Output the (x, y) coordinate of the center of the cell containing the given text.  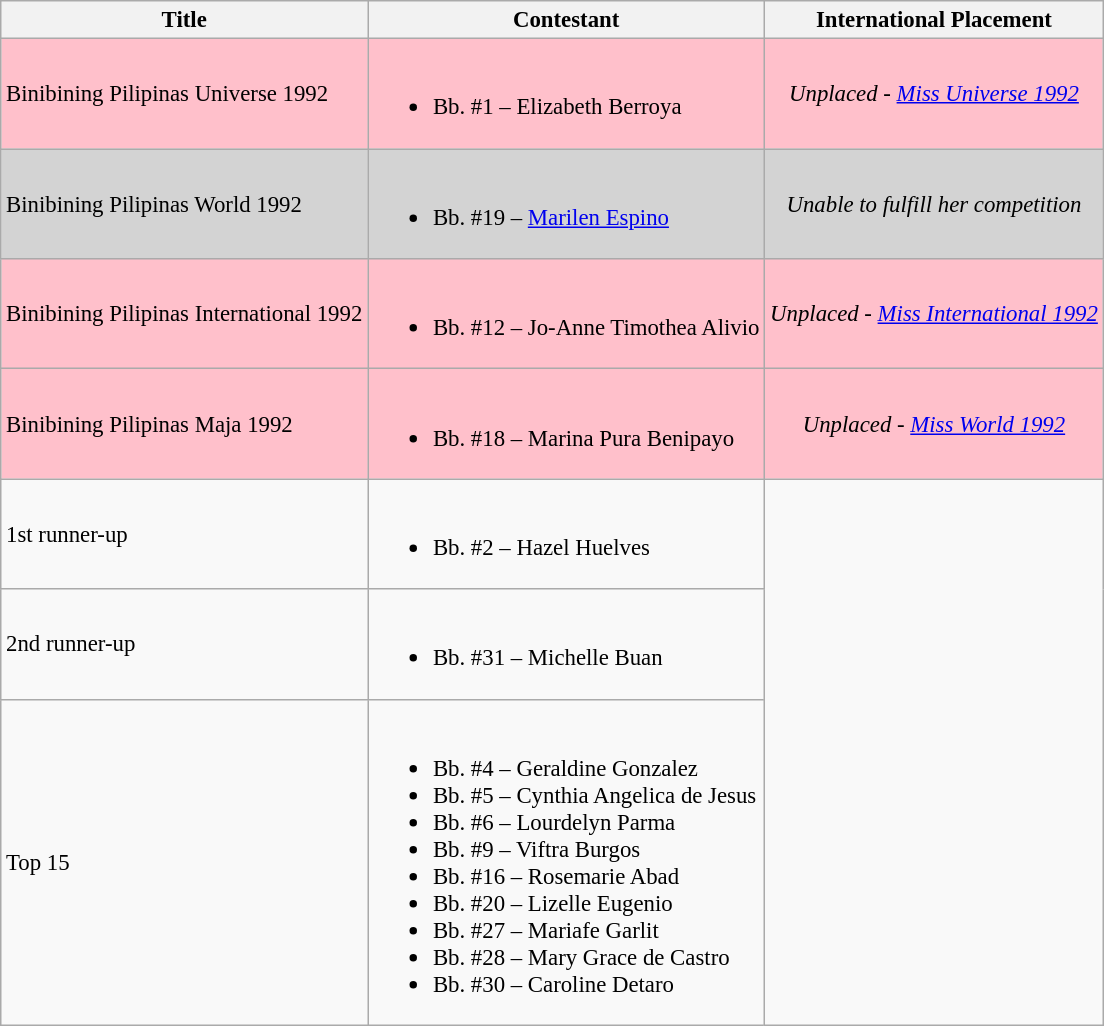
Binibining Pilipinas Universe 1992 (184, 94)
Top 15 (184, 862)
Bb. #18 – Marina Pura Benipayo (566, 424)
Bb. #12 – Jo-Anne Timothea Alivio (566, 314)
International Placement (934, 20)
Binibining Pilipinas World 1992 (184, 204)
Binibining Pilipinas International 1992 (184, 314)
Contestant (566, 20)
Bb. #1 – Elizabeth Berroya (566, 94)
Unplaced - Miss World 1992 (934, 424)
2nd runner-up (184, 644)
Binibining Pilipinas Maja 1992 (184, 424)
Bb. #2 – Hazel Huelves (566, 534)
Title (184, 20)
Unplaced - Miss International 1992 (934, 314)
1st runner-up (184, 534)
Bb. #19 – Marilen Espino (566, 204)
Bb. #31 – Michelle Buan (566, 644)
Unable to fulfill her competition (934, 204)
Unplaced - Miss Universe 1992 (934, 94)
